Return the [x, y] coordinate for the center point of the cell that contains the specified text.  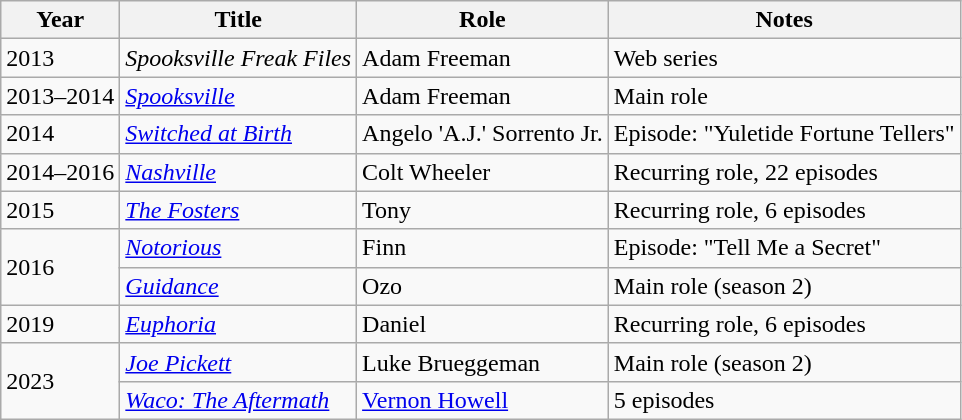
Daniel [483, 324]
2014 [60, 134]
Nashville [238, 172]
Finn [483, 248]
Episode: "Tell Me a Secret" [784, 248]
Colt Wheeler [483, 172]
Angelo 'A.J.' Sorrento Jr. [483, 134]
Luke Brueggeman [483, 362]
Ozo [483, 286]
5 episodes [784, 400]
2023 [60, 381]
Year [60, 20]
Notorious [238, 248]
2019 [60, 324]
Guidance [238, 286]
2015 [60, 210]
The Fosters [238, 210]
Tony [483, 210]
Episode: "Yuletide Fortune Tellers" [784, 134]
Notes [784, 20]
Main role [784, 96]
Waco: The Aftermath [238, 400]
Vernon Howell [483, 400]
Role [483, 20]
Spooksville [238, 96]
Spooksville Freak Files [238, 58]
Switched at Birth [238, 134]
Title [238, 20]
Joe Pickett [238, 362]
Recurring role, 22 episodes [784, 172]
Euphoria [238, 324]
2013–2014 [60, 96]
Web series [784, 58]
2013 [60, 58]
2016 [60, 267]
2014–2016 [60, 172]
